From the cell containing the given text, extract its center point as [x, y] coordinate. 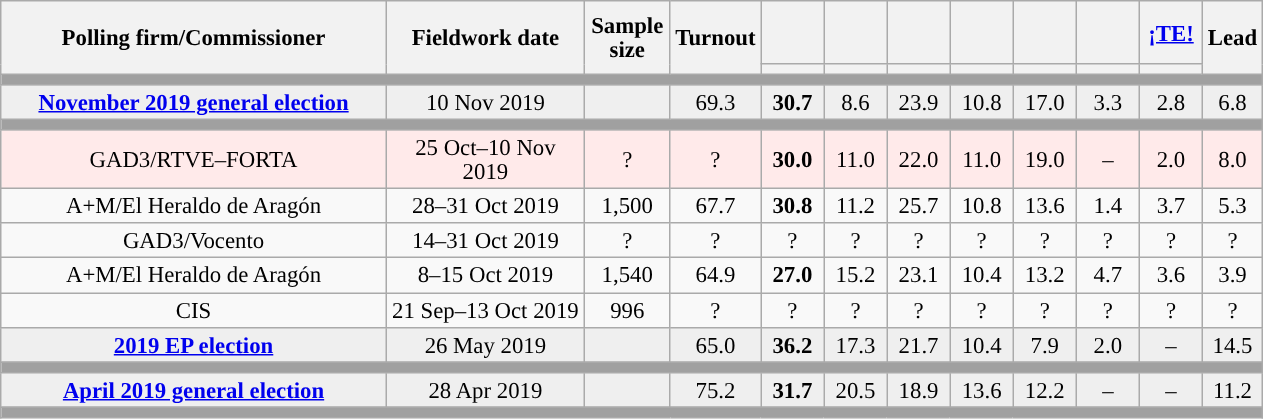
April 2019 general election [194, 390]
23.9 [918, 102]
4.7 [1108, 276]
12.2 [1044, 390]
2.8 [1170, 102]
22.0 [918, 160]
3.7 [1170, 206]
23.1 [918, 276]
30.7 [792, 102]
30.0 [792, 160]
27.0 [792, 276]
8.0 [1232, 160]
¡TE! [1170, 32]
21.7 [918, 344]
Sample size [627, 38]
17.0 [1044, 102]
1.4 [1108, 206]
30.8 [792, 206]
69.3 [716, 102]
Polling firm/Commissioner [194, 38]
25.7 [918, 206]
GAD3/Vocento [194, 242]
8–15 Oct 2019 [485, 276]
26 May 2019 [485, 344]
65.0 [716, 344]
6.8 [1232, 102]
25 Oct–10 Nov 2019 [485, 160]
2019 EP election [194, 344]
19.0 [1044, 160]
3.3 [1108, 102]
GAD3/RTVE–FORTA [194, 160]
17.3 [856, 344]
Turnout [716, 38]
14–31 Oct 2019 [485, 242]
64.9 [716, 276]
3.6 [1170, 276]
31.7 [792, 390]
Lead [1232, 38]
November 2019 general election [194, 102]
7.9 [1044, 344]
13.2 [1044, 276]
14.5 [1232, 344]
8.6 [856, 102]
Fieldwork date [485, 38]
1,500 [627, 206]
28 Apr 2019 [485, 390]
75.2 [716, 390]
20.5 [856, 390]
CIS [194, 310]
36.2 [792, 344]
28–31 Oct 2019 [485, 206]
996 [627, 310]
21 Sep–13 Oct 2019 [485, 310]
1,540 [627, 276]
15.2 [856, 276]
67.7 [716, 206]
10 Nov 2019 [485, 102]
3.9 [1232, 276]
5.3 [1232, 206]
18.9 [918, 390]
